Return the [x, y] coordinate for the center point of the cell that contains the specified text.  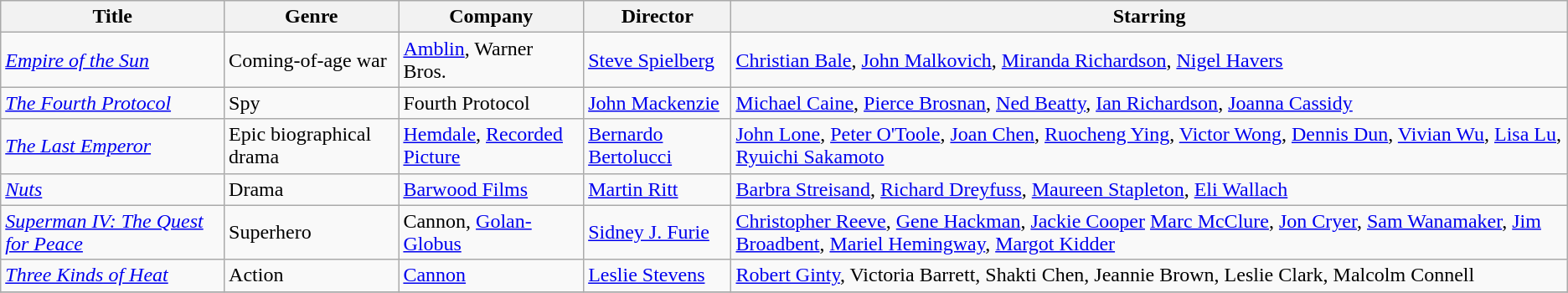
Genre [312, 17]
Empire of the Sun [112, 60]
Superhero [312, 233]
Spy [312, 103]
Barwood Films [491, 189]
Sidney J. Furie [658, 233]
John Lone, Peter O'Toole, Joan Chen, Ruocheng Ying, Victor Wong, Dennis Dun, Vivian Wu, Lisa Lu, Ryuichi Sakamoto [1149, 146]
Nuts [112, 189]
Amblin, Warner Bros. [491, 60]
Hemdale, Recorded Picture [491, 146]
Title [112, 17]
The Fourth Protocol [112, 103]
Drama [312, 189]
Barbra Streisand, Richard Dreyfuss, Maureen Stapleton, Eli Wallach [1149, 189]
Michael Caine, Pierce Brosnan, Ned Beatty, Ian Richardson, Joanna Cassidy [1149, 103]
Christian Bale, John Malkovich, Miranda Richardson, Nigel Havers [1149, 60]
Director [658, 17]
Three Kinds of Heat [112, 275]
Superman IV: The Quest for Peace [112, 233]
Cannon, Golan-Globus [491, 233]
Leslie Stevens [658, 275]
Cannon [491, 275]
Action [312, 275]
John Mackenzie [658, 103]
Fourth Protocol [491, 103]
The Last Emperor [112, 146]
Company [491, 17]
Steve Spielberg [658, 60]
Coming-of-age war [312, 60]
Robert Ginty, Victoria Barrett, Shakti Chen, Jeannie Brown, Leslie Clark, Malcolm Connell [1149, 275]
Bernardo Bertolucci [658, 146]
Starring [1149, 17]
Martin Ritt [658, 189]
Christopher Reeve, Gene Hackman, Jackie Cooper Marc McClure, Jon Cryer, Sam Wanamaker, Jim Broadbent, Mariel Hemingway, Margot Kidder [1149, 233]
Epic biographical drama [312, 146]
